Return (x, y) of the center of cell containing provided text 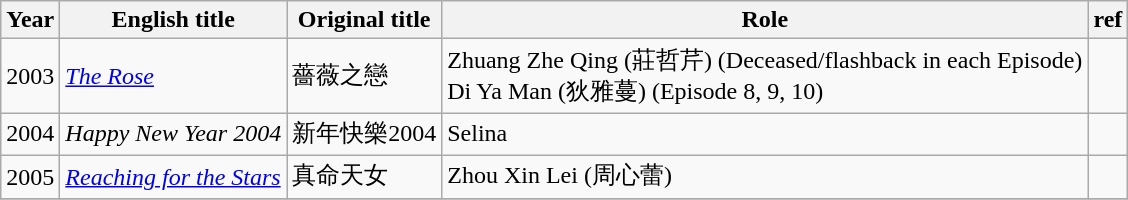
Original title (364, 20)
新年快樂2004 (364, 134)
2003 (30, 76)
Zhuang Zhe Qing (莊哲芹) (Deceased/flashback in each Episode)Di Ya Man (狄雅蔓) (Episode 8, 9, 10) (765, 76)
ref (1108, 20)
2004 (30, 134)
薔薇之戀 (364, 76)
Selina (765, 134)
真命天女 (364, 176)
Zhou Xin Lei (周心蕾) (765, 176)
Reaching for the Stars (174, 176)
English title (174, 20)
Happy New Year 2004 (174, 134)
Role (765, 20)
2005 (30, 176)
The Rose (174, 76)
Year (30, 20)
